Detect which cell encompasses the target text, then output its (X, Y) center coordinate. 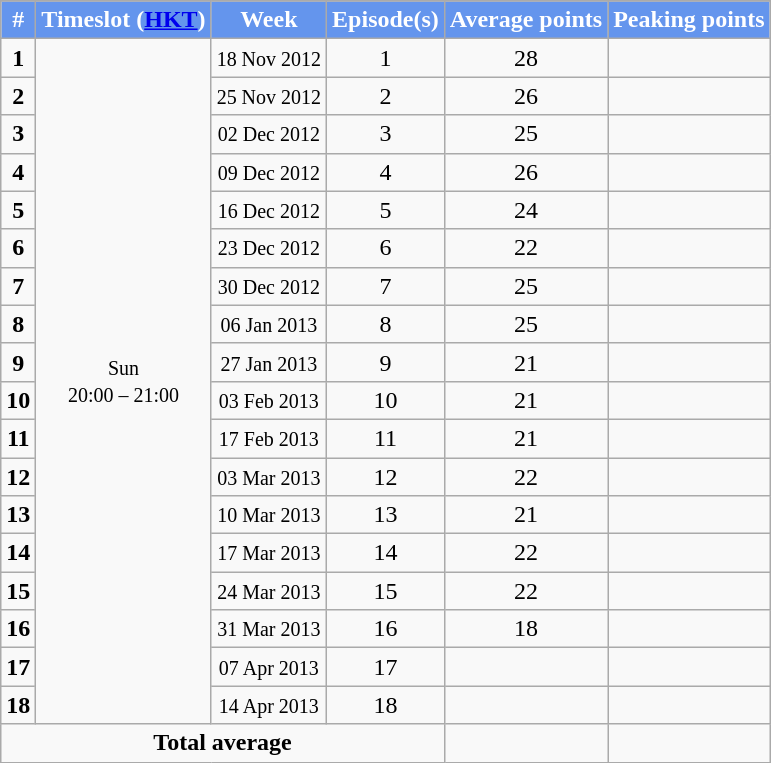
03 Feb 2013 (268, 400)
Sun 20:00 – 21:00 (124, 382)
17 Mar 2013 (268, 553)
10 Mar 2013 (268, 515)
Total average (223, 743)
07 Apr 2013 (268, 667)
24 (526, 210)
06 Jan 2013 (268, 324)
Peaking points (689, 20)
16 Dec 2012 (268, 210)
27 Jan 2013 (268, 362)
03 Mar 2013 (268, 477)
Timeslot (HKT) (124, 20)
31 Mar 2013 (268, 629)
09 Dec 2012 (268, 172)
Episode(s) (386, 20)
30 Dec 2012 (268, 286)
24 Mar 2013 (268, 591)
02 Dec 2012 (268, 134)
14 Apr 2013 (268, 705)
23 Dec 2012 (268, 248)
25 Nov 2012 (268, 96)
28 (526, 58)
Average points (526, 20)
17 Feb 2013 (268, 438)
18 Nov 2012 (268, 58)
Week (268, 20)
# (18, 20)
